Search for the cell housing the specified text and yield its (x, y) center coordinate. 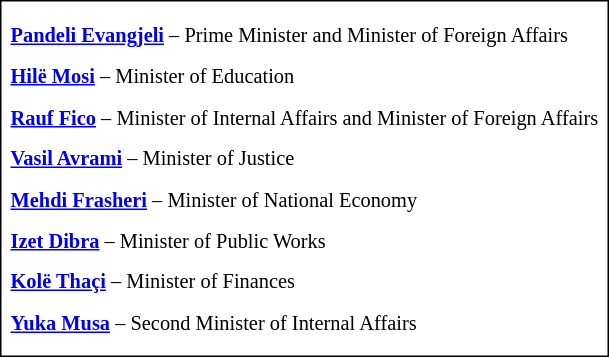
Rauf Fico – Minister of Internal Affairs and Minister of Foreign Affairs (304, 119)
Hilë Mosi – Minister of Education (304, 78)
Yuka Musa – Second Minister of Internal Affairs (304, 324)
Pandeli Evangjeli – Prime Minister and Minister of Foreign Affairs (304, 37)
Izet Dibra – Minister of Public Works (304, 242)
Mehdi Frasheri – Minister of National Economy (304, 201)
Kolë Thaçi – Minister of Finances (304, 283)
Vasil Avrami – Minister of Justice (304, 160)
